Capture the cell that displays the provided text and extract its (X, Y) central coordinate. 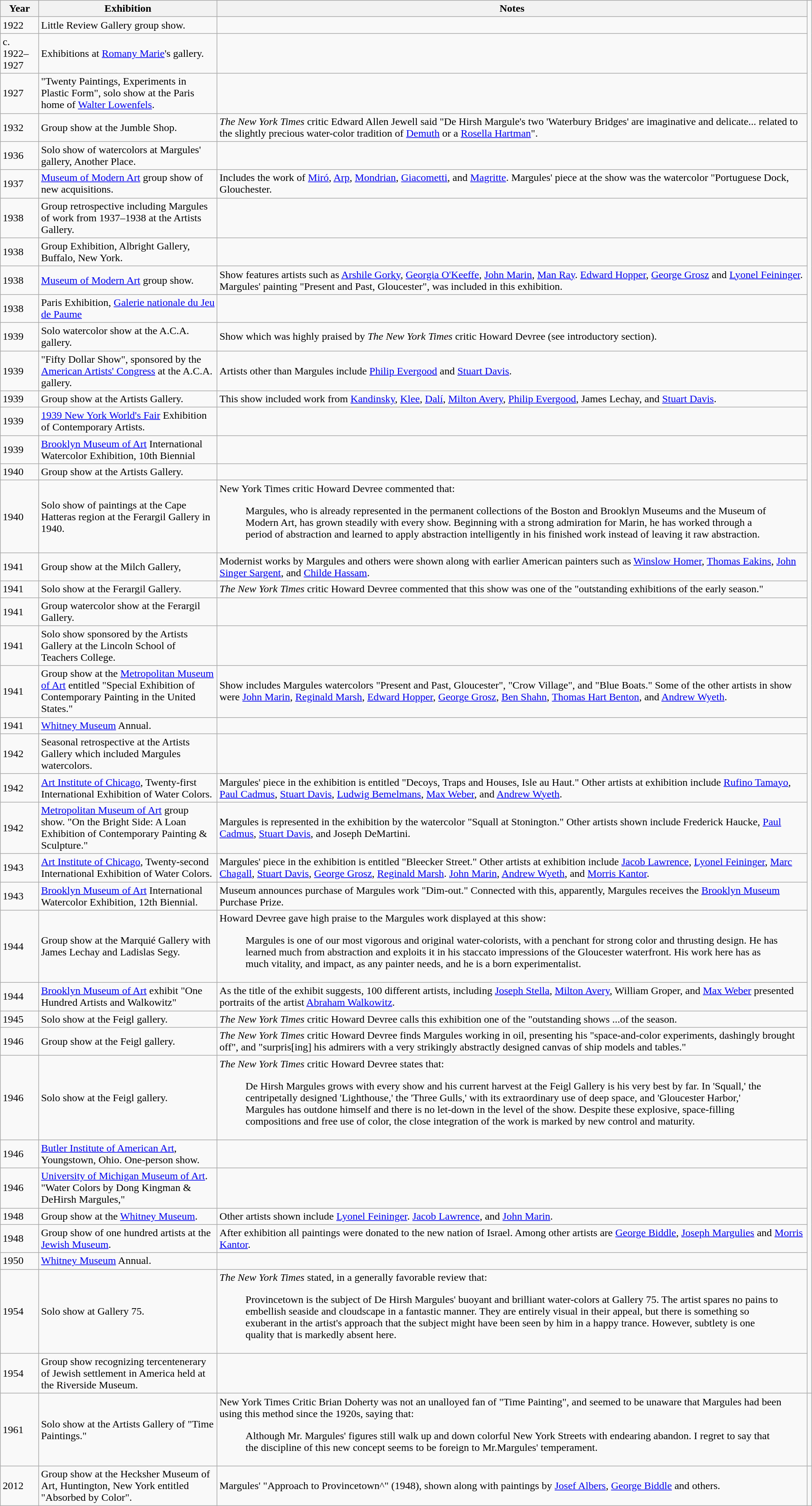
Museum of Modern Art group show of new acquisitions. (128, 184)
Group show at the Jumble Shop. (128, 128)
1950 (20, 1261)
"Twenty Paintings, Experiments in Plastic Form", solo show at the Paris home of Walter Lowenfels. (128, 93)
Solo show sponsored by the Artists Gallery at the Lincoln School of Teachers College. (128, 646)
Show which was highly praised by The New York Times critic Howard Devree (see introductory section). (512, 337)
Margules' "Approach to Provincetown^" (1948), shown along with paintings by Josef Albers, George Biddle and others. (512, 1486)
Solo show at the Artists Gallery of "Time Paintings." (128, 1429)
1932 (20, 128)
Solo watercolor show at the A.C.A. gallery. (128, 337)
Other artists shown include Lyonel Feininger. Jacob Lawrence, and John Marin. (512, 1216)
Group show at the Whitney Museum. (128, 1216)
Museum of Modern Art group show. (128, 280)
Brooklyn Museum of Art International Watercolor Exhibition, 10th Biennial (128, 450)
Group watercolor show at the Ferargil Gallery. (128, 612)
Metropolitan Museum of Art group show. "On the Bright Side: A Loan Exhibition of Contemporary Painting & Sculpture." (128, 828)
Solo show at the Ferargil Gallery. (128, 589)
Group show recognizing tercentenerary of Jewish settlement in America held at the Riverside Museum. (128, 1373)
Museum announces purchase of Margules work "Dim-out." Connected with this, apparently, Margules receives the Brooklyn Museum Purchase Prize. (512, 896)
Exhibitions at Romany Marie's gallery. (128, 53)
Group show at the Marquié Gallery with James Lechay and Ladislas Segy. (128, 947)
Solo show of paintings at the Cape Hatteras region at the Ferargil Gallery in 1940. (128, 516)
1936 (20, 155)
After exhibition all paintings were donated to the new nation of Israel. Among other artists are George Biddle, Joseph Margulies and Morris Kantor. (512, 1238)
Artists other than Margules include Philip Evergood and Stuart Davis. (512, 371)
1927 (20, 93)
1945 (20, 1019)
Solo show at Gallery 75. (128, 1311)
Group show at the Feigl gallery. (128, 1041)
This show included work from Kandinsky, Klee, Dalí, Milton Avery, Philip Evergood, James Lechay, and Stuart Davis. (512, 399)
Butler Institute of American Art, Youngstown, Ohio. One-person show. (128, 1154)
1939 New York World's Fair Exhibition of Contemporary Artists. (128, 422)
Group show at the Hecksher Museum of Art, Huntington, New York entitled "Absorbed by Color". (128, 1486)
Art Institute of Chicago, Twenty-first International Exhibition of Water Colors. (128, 788)
Group show at the Milch Gallery, (128, 567)
Solo show of watercolors at Margules' gallery, Another Place. (128, 155)
Paris Exhibition, Galerie nationale du Jeu de Paume (128, 308)
Little Review Gallery group show. (128, 25)
Exhibition (128, 9)
University of Michigan Museum of Art. "Water Colors by Dong Kingman & DeHirsh Margules," (128, 1188)
Notes (512, 9)
"Fifty Dollar Show", sponsored by the American Artists' Congress at the A.C.A. gallery. (128, 371)
2012 (20, 1486)
1937 (20, 184)
Seasonal retrospective at the Artists Gallery which included Margules watercolors. (128, 754)
Includes the work of Miró, Arp, Mondrian, Giacometti, and Magritte. Margules' piece at the show was the watercolor "Portuguese Dock, Glouchester. (512, 184)
The New York Times critic Howard Devree calls this exhibition one of the "outstanding shows ...of the season. (512, 1019)
Art Institute of Chicago, Twenty-second International Exhibition of Water Colors. (128, 868)
Year (20, 9)
Group show at the Metropolitan Museum of Art entitled "Special Exhibition of Contemporary Painting in the United States." (128, 692)
Group show of one hundred artists at the Jewish Museum. (128, 1238)
c. 1922–1927 (20, 53)
Group Exhibition, Albright Gallery, Buffalo, New York. (128, 252)
Brooklyn Museum of Art International Watercolor Exhibition, 12th Biennial. (128, 896)
Brooklyn Museum of Art exhibit "One Hundred Artists and Walkowitz" (128, 997)
The New York Times critic Howard Devree commented that this show was one of the "outstanding exhibitions of the early season." (512, 589)
1922 (20, 25)
Group retrospective including Margules of work from 1937–1938 at the Artists Gallery. (128, 218)
1961 (20, 1429)
